Search for the cell housing the specified text and yield its (x, y) center coordinate. 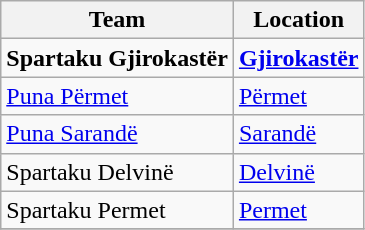
Përmet (298, 96)
Puna Përmet (118, 96)
Team (118, 20)
Permet (298, 210)
Delvinë (298, 172)
Puna Sarandë (118, 134)
Spartaku Gjirokastër (118, 58)
Location (298, 20)
Spartaku Delvinë (118, 172)
Sarandë (298, 134)
Spartaku Permet (118, 210)
Gjirokastër (298, 58)
